For the text-containing cell, return its midpoint in [x, y] coordinate format. 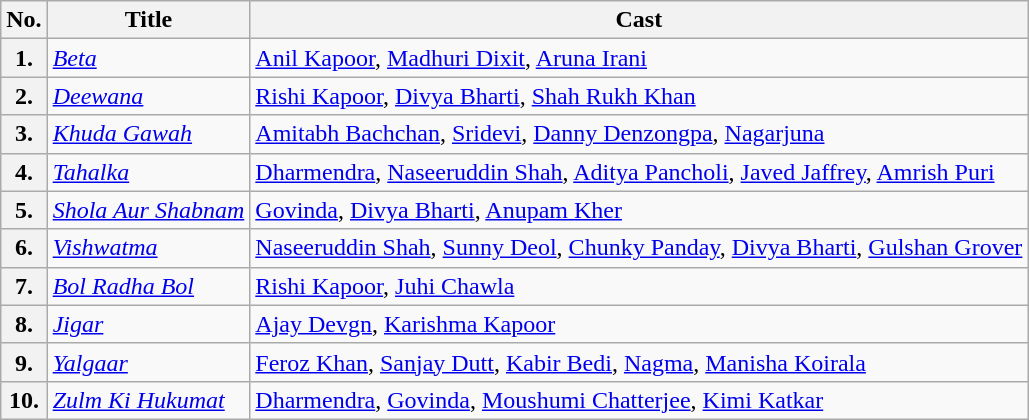
Deewana [148, 96]
Dharmendra, Naseeruddin Shah, Aditya Pancholi, Javed Jaffrey, Amrish Puri [639, 172]
Yalgaar [148, 362]
Zulm Ki Hukumat [148, 400]
Khuda Gawah [148, 134]
4. [24, 172]
Title [148, 20]
3. [24, 134]
Ajay Devgn, Karishma Kapoor [639, 324]
No. [24, 20]
9. [24, 362]
6. [24, 248]
Rishi Kapoor, Divya Bharti, Shah Rukh Khan [639, 96]
Rishi Kapoor, Juhi Chawla [639, 286]
2. [24, 96]
Anil Kapoor, Madhuri Dixit, Aruna Irani [639, 58]
1. [24, 58]
Tahalka [148, 172]
7. [24, 286]
Govinda, Divya Bharti, Anupam Kher [639, 210]
Shola Aur Shabnam [148, 210]
10. [24, 400]
Cast [639, 20]
Amitabh Bachchan, Sridevi, Danny Denzongpa, Nagarjuna [639, 134]
Bol Radha Bol [148, 286]
8. [24, 324]
Jigar [148, 324]
Vishwatma [148, 248]
Dharmendra, Govinda, Moushumi Chatterjee, Kimi Katkar [639, 400]
Feroz Khan, Sanjay Dutt, Kabir Bedi, Nagma, Manisha Koirala [639, 362]
Naseeruddin Shah, Sunny Deol, Chunky Panday, Divya Bharti, Gulshan Grover [639, 248]
5. [24, 210]
Beta [148, 58]
